For the text-containing cell, return its midpoint in [x, y] coordinate format. 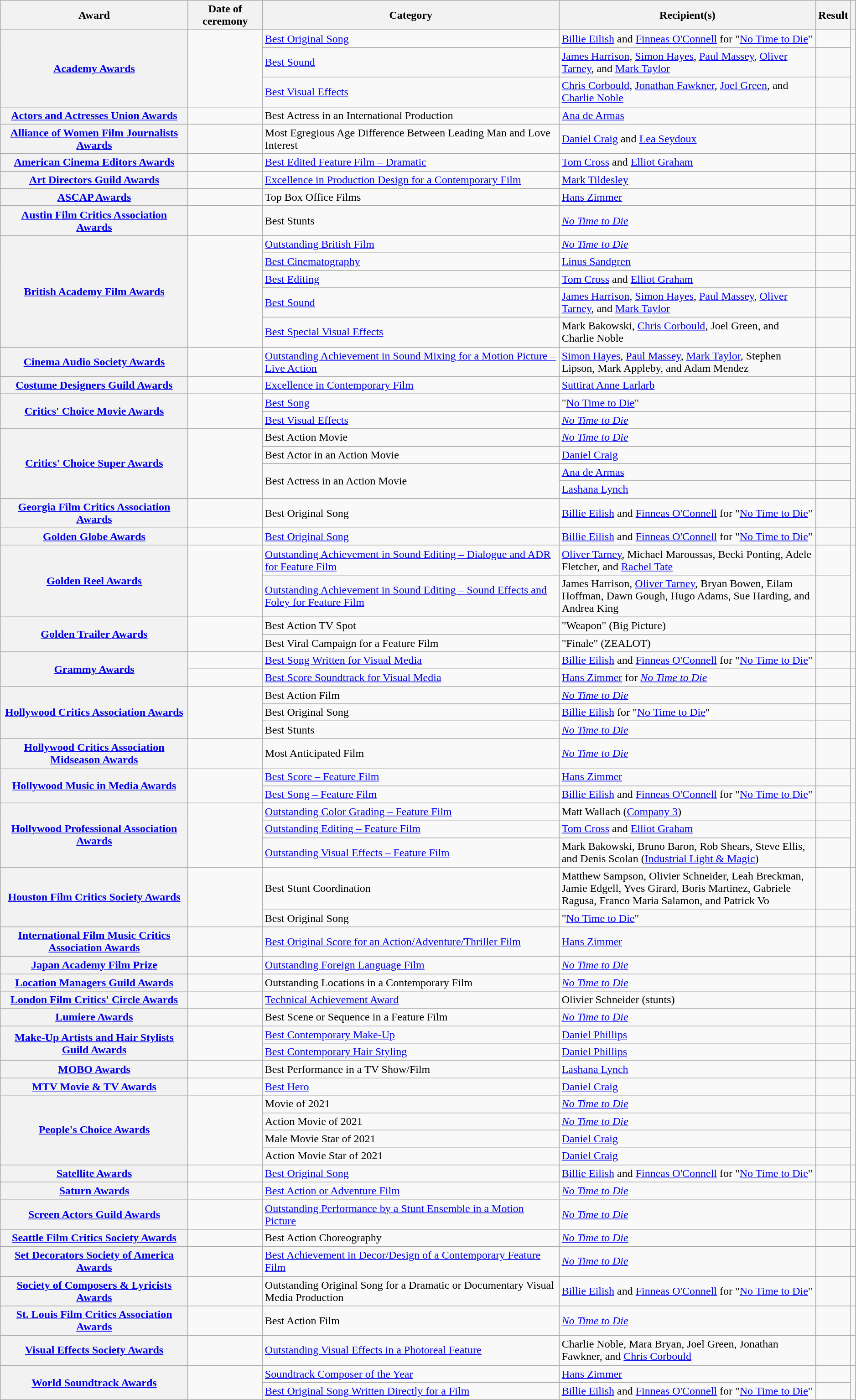
James Harrison, Oliver Tarney, Bryan Bowen, Eilam Hoffman, Dawn Gough, Hugo Adams, Sue Harding, and Andrea King [688, 596]
Matthew Sampson, Olivier Schneider, Leah Breckman, Jamie Edgell, Yves Girard, Boris Martinez, Gabriele Ragusa, Franco Maria Salamon, and Patrick Vo [688, 888]
Critics' Choice Super Awards [94, 463]
Best Cinematography [410, 261]
Simon Hayes, Paul Massey, Mark Taylor, Stephen Lipson, Mark Appleby, and Adam Mendez [688, 362]
Best Score Soundtrack for Visual Media [410, 678]
Result [833, 16]
Excellence in Contemporary Film [410, 385]
Hollywood Critics Association Midseason Awards [94, 754]
Best Original Song Written Directly for a Film [410, 1391]
Most Egregious Age Difference Between Leading Man and Love Interest [410, 139]
Society of Composers & Lyricists Awards [94, 1291]
Alliance of Women Film Journalists Awards [94, 139]
MOBO Awards [94, 1069]
Oliver Tarney, Michael Maroussas, Becki Ponting, Adele Fletcher, and Rachel Tate [688, 560]
International Film Music Critics Association Awards [94, 942]
Outstanding Foreign Language Film [410, 965]
Linus Sandgren [688, 261]
Chris Corbould, Jonathan Fawkner, Joel Green, and Charlie Noble [688, 92]
MTV Movie & TV Awards [94, 1087]
Outstanding British Film [410, 244]
Screen Actors Guild Awards [94, 1214]
St. Louis Film Critics Association Awards [94, 1321]
Outstanding Original Song for a Dramatic or Documentary Visual Media Production [410, 1291]
Category [410, 16]
Mark Bakowski, Bruno Baron, Rob Shears, Steve Ellis, and Denis Scolan (Industrial Light & Magic) [688, 852]
"Finale" (ZEALOT) [688, 643]
Best Special Visual Effects [410, 332]
Golden Trailer Awards [94, 634]
Olivier Schneider (stunts) [688, 1000]
Grammy Awards [94, 669]
Visual Effects Society Awards [94, 1350]
Japan Academy Film Prize [94, 965]
Action Movie Star of 2021 [410, 1156]
People's Choice Awards [94, 1130]
Satellite Awards [94, 1173]
London Film Critics' Circle Awards [94, 1000]
Hollywood Music in Media Awards [94, 786]
Technical Achievement Award [410, 1000]
Best Action Movie [410, 437]
Saturn Awards [94, 1191]
Outstanding Performance by a Stunt Ensemble in a Motion Picture [410, 1214]
Mark Tildesley [688, 180]
Golden Reel Awards [94, 581]
Daniel Craig and Lea Seydoux [688, 139]
Costume Designers Guild Awards [94, 385]
Best Action or Adventure Film [410, 1191]
Best Action Choreography [410, 1238]
Critics' Choice Movie Awards [94, 411]
Matt Wallach (Company 3) [688, 812]
Best Song Written for Visual Media [410, 661]
Actors and Actresses Union Awards [94, 115]
Suttirat Anne Larlarb [688, 385]
Georgia Film Critics Association Awards [94, 513]
Best Actor in an Action Movie [410, 455]
Hollywood Professional Association Awards [94, 835]
Outstanding Achievement in Sound Editing – Dialogue and ADR for Feature Film [410, 560]
Best Actress in an International Production [410, 115]
Best Editing [410, 279]
Best Song – Feature Film [410, 794]
Outstanding Locations in a Contemporary Film [410, 982]
Hans Zimmer for No Time to Die [688, 678]
Lumiere Awards [94, 1017]
Action Movie of 2021 [410, 1121]
ASCAP Awards [94, 197]
World Soundtrack Awards [94, 1383]
Outstanding Editing – Feature Film [410, 829]
Best Viral Campaign for a Feature Film [410, 643]
Best Action TV Spot [410, 625]
Best Actress in an Action Movie [410, 481]
Golden Globe Awards [94, 536]
Best Edited Feature Film – Dramatic [410, 162]
Seattle Film Critics Society Awards [94, 1238]
Best Hero [410, 1087]
Best Scene or Sequence in a Feature Film [410, 1017]
British Academy Film Awards [94, 291]
Make-Up Artists and Hair Stylists Guild Awards [94, 1043]
Outstanding Color Grading – Feature Film [410, 812]
Best Original Score for an Action/Adventure/Thriller Film [410, 942]
Outstanding Achievement in Sound Mixing for a Motion Picture – Live Action [410, 362]
Best Score – Feature Film [410, 777]
Best Performance in a TV Show/Film [410, 1069]
Mark Bakowski, Chris Corbould, Joel Green, and Charlie Noble [688, 332]
Best Stunt Coordination [410, 888]
Cinema Audio Society Awards [94, 362]
Outstanding Visual Effects – Feature Film [410, 852]
Billie Eilish for "No Time to Die" [688, 713]
Best Song [410, 403]
Best Contemporary Hair Styling [410, 1052]
American Cinema Editors Awards [94, 162]
Movie of 2021 [410, 1104]
Hollywood Critics Association Awards [94, 713]
Outstanding Achievement in Sound Editing – Sound Effects and Foley for Feature Film [410, 596]
Best Contemporary Make-Up [410, 1035]
Art Directors Guild Awards [94, 180]
Male Movie Star of 2021 [410, 1139]
Soundtrack Composer of the Year [410, 1374]
Outstanding Visual Effects in a Photoreal Feature [410, 1350]
Austin Film Critics Association Awards [94, 221]
Date of ceremony [225, 16]
Excellence in Production Design for a Contemporary Film [410, 180]
Best Achievement in Decor/Design of a Contemporary Feature Film [410, 1261]
Set Decorators Society of America Awards [94, 1261]
Recipient(s) [688, 16]
Top Box Office Films [410, 197]
Academy Awards [94, 68]
Houston Film Critics Society Awards [94, 897]
Charlie Noble, Mara Bryan, Joel Green, Jonathan Fawkner, and Chris Corbould [688, 1350]
Location Managers Guild Awards [94, 982]
"Weapon" (Big Picture) [688, 625]
Most Anticipated Film [410, 754]
Award [94, 16]
